Return (X, Y) of the center of cell containing provided text 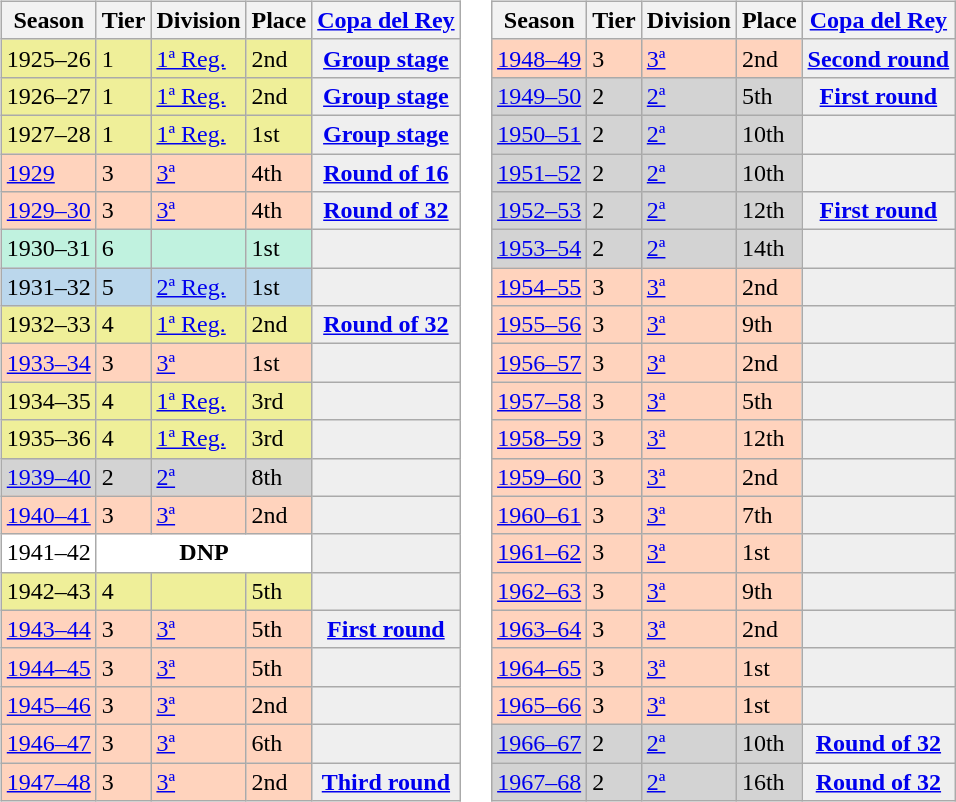
2ª Reg. (198, 287)
8th (279, 477)
1967–68 (540, 781)
1957–58 (540, 401)
1955–56 (540, 325)
Third round (386, 781)
1963–64 (540, 629)
1926–27 (48, 96)
1932–33 (48, 325)
1966–67 (540, 743)
1961–62 (540, 553)
1925–26 (48, 58)
1931–32 (48, 287)
Second round (878, 58)
1927–28 (48, 134)
1952–53 (540, 211)
1934–35 (48, 401)
1943–44 (48, 629)
5 (124, 287)
1949–50 (540, 96)
1960–61 (540, 515)
1947–48 (48, 781)
1948–49 (540, 58)
1951–52 (540, 173)
6th (279, 743)
1939–40 (48, 477)
7th (769, 515)
1933–34 (48, 363)
1956–57 (540, 363)
1941–42 (48, 553)
1965–66 (540, 705)
Round of 16 (386, 173)
1958–59 (540, 439)
1945–46 (48, 705)
1935–36 (48, 439)
1942–43 (48, 591)
6 (124, 249)
14th (769, 249)
1930–31 (48, 249)
1929 (48, 173)
1962–63 (540, 591)
1950–51 (540, 134)
1944–45 (48, 667)
16th (769, 781)
1946–47 (48, 743)
1954–55 (540, 287)
1953–54 (540, 249)
1964–65 (540, 667)
1929–30 (48, 211)
1940–41 (48, 515)
DNP (204, 553)
1959–60 (540, 477)
